Identify which cell holds the provided text, then report its (x, y) central coordinate. 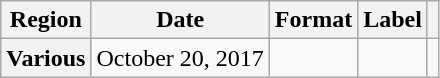
Date (180, 20)
October 20, 2017 (180, 58)
Various (46, 58)
Region (46, 20)
Label (393, 20)
Format (313, 20)
